Identify which cell holds the provided text, then report its (x, y) central coordinate. 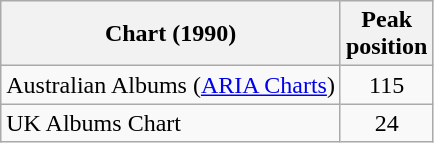
Australian Albums (ARIA Charts) (171, 85)
115 (386, 85)
Peakposition (386, 34)
UK Albums Chart (171, 123)
Chart (1990) (171, 34)
24 (386, 123)
